Extract the (x, y) coordinate from the center of the cell holding the provided text.  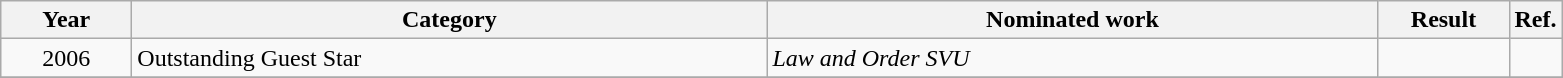
2006 (66, 58)
Category (450, 20)
Result (1444, 20)
Ref. (1536, 20)
Year (66, 20)
Nominated work (1072, 20)
Law and Order SVU (1072, 58)
Outstanding Guest Star (450, 58)
